Find where the given text appears and provide that cell's center as (X, Y) coordinate. 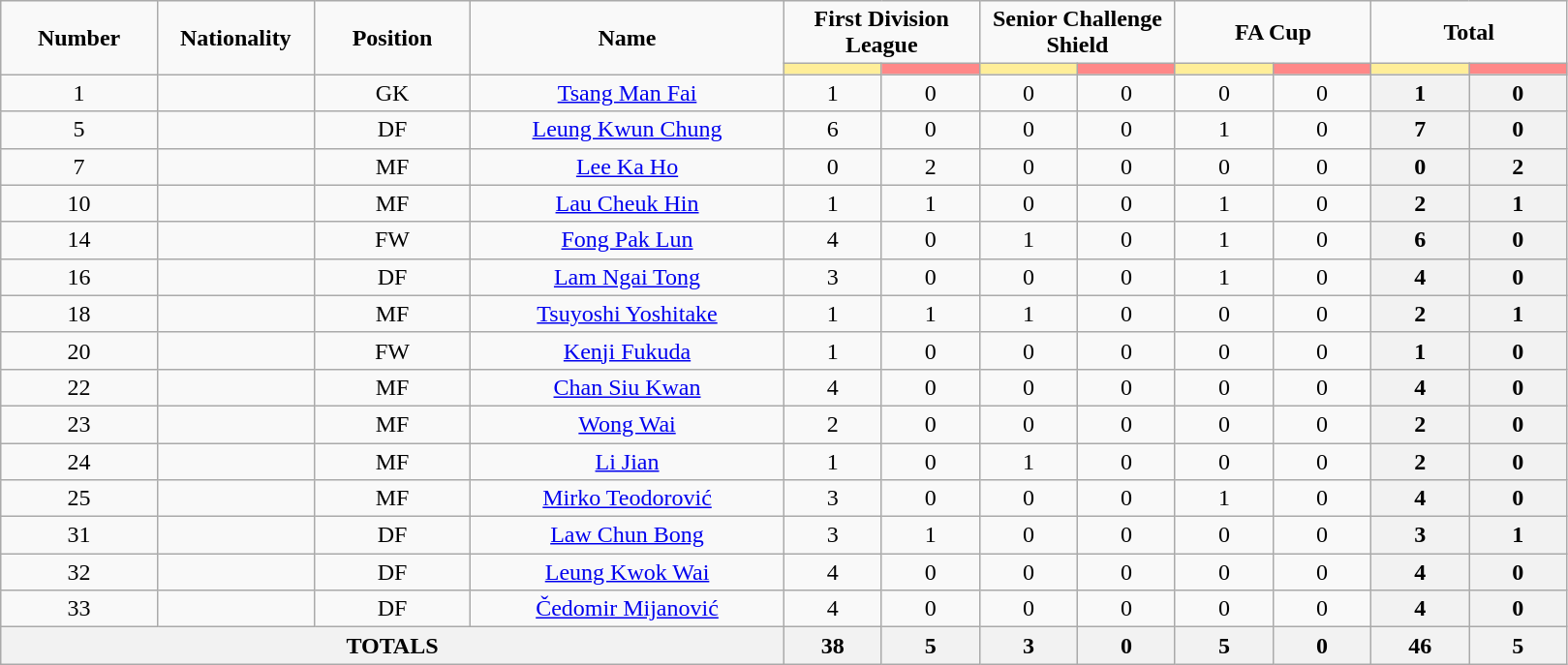
10 (79, 203)
20 (79, 350)
14 (79, 240)
Tsang Man Fai (628, 93)
Lam Ngai Tong (628, 277)
TOTALS (392, 646)
32 (79, 572)
GK (392, 93)
Leung Kwun Chung (628, 130)
Li Jian (628, 462)
Law Chun Bong (628, 535)
FA Cup (1273, 33)
Senior Challenge Shield (1077, 33)
First Division League (881, 33)
Nationality (235, 38)
23 (79, 424)
Number (79, 38)
Mirko Teodorović (628, 499)
Wong Wai (628, 424)
Tsuyoshi Yoshitake (628, 314)
Total (1469, 33)
Position (392, 38)
Čedomir Mijanović (628, 609)
Leung Kwok Wai (628, 572)
46 (1420, 646)
33 (79, 609)
25 (79, 499)
Lau Cheuk Hin (628, 203)
Lee Ka Ho (628, 166)
38 (833, 646)
Fong Pak Lun (628, 240)
Chan Siu Kwan (628, 387)
Kenji Fukuda (628, 350)
Name (628, 38)
16 (79, 277)
22 (79, 387)
24 (79, 462)
31 (79, 535)
18 (79, 314)
